Return the (x, y) coordinate for the center point of the cell that contains the specified text.  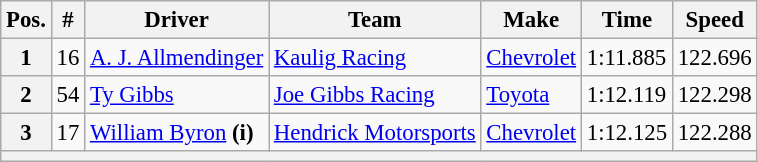
# (68, 20)
Make (531, 20)
3 (26, 133)
122.696 (714, 58)
1:11.885 (626, 58)
A. J. Allmendinger (177, 58)
122.288 (714, 133)
Hendrick Motorsports (375, 133)
Toyota (531, 95)
Ty Gibbs (177, 95)
1:12.119 (626, 95)
Team (375, 20)
1:12.125 (626, 133)
16 (68, 58)
122.298 (714, 95)
Time (626, 20)
Joe Gibbs Racing (375, 95)
Speed (714, 20)
William Byron (i) (177, 133)
17 (68, 133)
1 (26, 58)
54 (68, 95)
2 (26, 95)
Kaulig Racing (375, 58)
Driver (177, 20)
Pos. (26, 20)
